Extract the (X, Y) coordinate from the center of the cell holding the provided text.  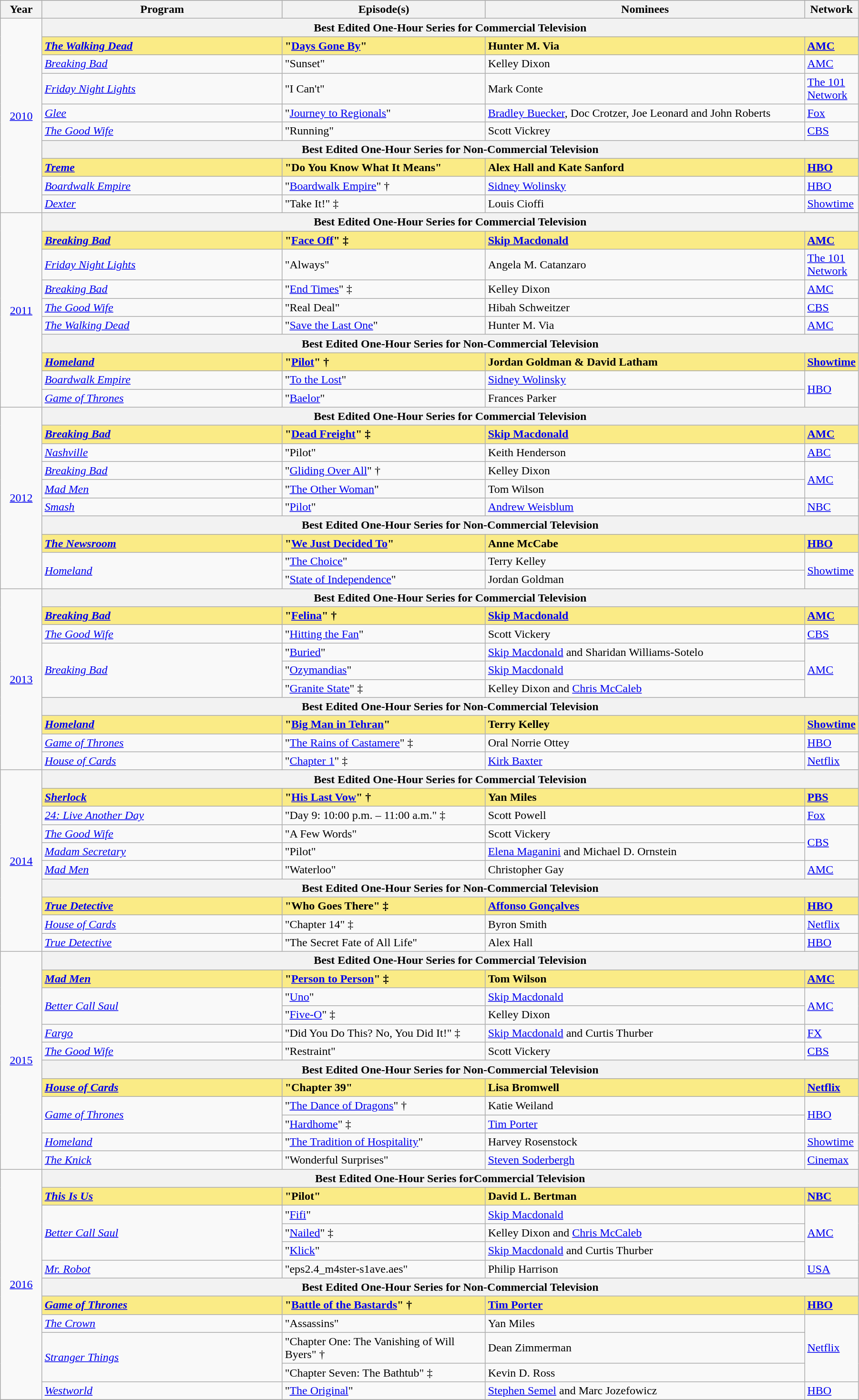
"Pilot" † (384, 362)
"Always" (384, 265)
"Boardwalk Empire" † (384, 185)
2014 (21, 861)
Dean Zimmerman (645, 1348)
"Battle of the Bastards" † (384, 1305)
24: Live Another Day (162, 815)
Byron Smith (645, 924)
Fargo (162, 1033)
Kevin D. Ross (645, 1372)
"The Tradition of Hospitality" (384, 1142)
Steven Soderbergh (645, 1160)
Scott Vickrey (645, 131)
Frances Parker (645, 398)
Skip Macdonald and Sharidan Williams-Sotelo (645, 652)
Alex Hall and Kate Sanford (645, 167)
Andrew Weisblum (645, 507)
Scott Powell (645, 815)
Dexter (162, 204)
Christopher Gay (645, 870)
"Day 9: 10:00 p.m. – 11:00 a.m." ‡ (384, 815)
"The Choice" (384, 562)
Kirk Baxter (645, 761)
"A Few Words" (384, 834)
"The Dance of Dragons" † (384, 1105)
The Crown (162, 1323)
Smash (162, 507)
"Real Deal" (384, 307)
"Five-O" ‡ (384, 1015)
"Do You Know What It Means" (384, 167)
"The Rains of Castamere" ‡ (384, 743)
Mark Conte (645, 89)
FX (831, 1033)
Westworld (162, 1390)
"Who Goes There" ‡ (384, 906)
2016 (21, 1285)
The Newsroom (162, 543)
"Running" (384, 131)
Stephen Semel and Marc Jozefowicz (645, 1390)
Nashville (162, 452)
"Granite State" ‡ (384, 688)
Year (21, 10)
Louis Cioffi (645, 204)
Cinemax (831, 1160)
"Ozymandias" (384, 670)
Madam Secretary (162, 852)
Glee (162, 113)
"Face Off" ‡ (384, 240)
"Take It!" ‡ (384, 204)
"Chapter One: The Vanishing of Will Byers" † (384, 1348)
"Uno" (384, 997)
"Dead Freight" ‡ (384, 434)
Episode(s) (384, 10)
"Restraint" (384, 1051)
"Person to Person" ‡ (384, 979)
"The Other Woman" (384, 489)
"Klick" (384, 1251)
2015 (21, 1060)
Mr. Robot (162, 1269)
2013 (21, 680)
Anne McCabe (645, 543)
"Gliding Over All" † (384, 470)
"Baelor" (384, 398)
2012 (21, 498)
"Save the Last One" (384, 326)
Hibah Schweitzer (645, 307)
USA (831, 1269)
"To the Lost" (384, 380)
This Is Us (162, 1196)
"Sunset" (384, 64)
Harvey Rosenstock (645, 1142)
Alex Hall (645, 942)
Jordan Goldman & David Latham (645, 362)
2010 (21, 116)
Best Edited One-Hour Series forCommercial Television (450, 1178)
Treme (162, 167)
"Big Man in Tehran" (384, 725)
Sherlock (162, 797)
Affonso Gonçalves (645, 906)
"Chapter 39" (384, 1087)
"Felina" † (384, 616)
"Did You Do This? No, You Did It!" ‡ (384, 1033)
"End Times" ‡ (384, 289)
"Chapter 1" ‡ (384, 761)
"Buried" (384, 652)
"Fifi" (384, 1215)
"Hitting the Fan" (384, 634)
Oral Norrie Ottey (645, 743)
"Days Gone By" (384, 46)
Angela M. Catanzaro (645, 265)
Philip Harrison (645, 1269)
Program (162, 10)
"State of Independence" (384, 580)
"eps2.4_m4ster-s1ave.aes" (384, 1269)
Bradley Buecker, Doc Crotzer, Joe Leonard and John Roberts (645, 113)
Keith Henderson (645, 452)
2011 (21, 310)
"Assassins" (384, 1323)
Lisa Bromwell (645, 1087)
The Knick (162, 1160)
Stranger Things (162, 1357)
"I Can't" (384, 89)
"Nailed" ‡ (384, 1233)
Network (831, 10)
ABC (831, 452)
"His Last Vow" † (384, 797)
"Chapter 14" ‡ (384, 924)
PBS (831, 797)
"Wonderful Surprises" (384, 1160)
"The Secret Fate of All Life" (384, 942)
David L. Bertman (645, 1196)
"Hardhome" ‡ (384, 1124)
Nominees (645, 10)
"The Original" (384, 1390)
"Journey to Regionals" (384, 113)
"We Just Decided To" (384, 543)
Elena Maganini and Michael D. Ornstein (645, 852)
Jordan Goldman (645, 580)
"Chapter Seven: The Bathtub" ‡ (384, 1372)
Katie Weiland (645, 1105)
"Waterloo" (384, 870)
